Pinpoint the cell where the given text exists, returning its [X, Y] midpoint coordinate. 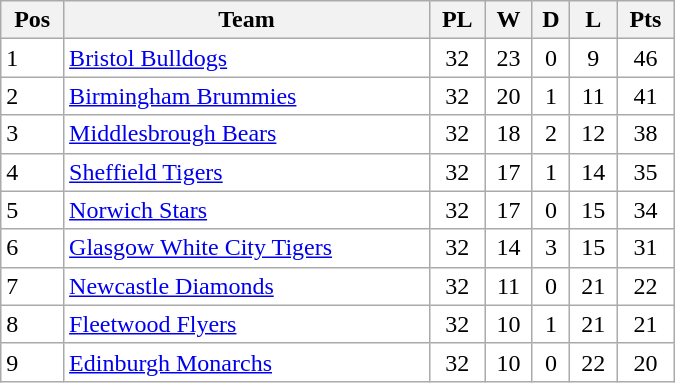
41 [646, 96]
6 [32, 248]
D [551, 20]
18 [508, 134]
31 [646, 248]
Team [247, 20]
PL [457, 20]
38 [646, 134]
8 [32, 324]
46 [646, 58]
7 [32, 286]
Middlesbrough Bears [247, 134]
Bristol Bulldogs [247, 58]
Birmingham Brummies [247, 96]
23 [508, 58]
Fleetwood Flyers [247, 324]
L [594, 20]
12 [594, 134]
Pts [646, 20]
Pos [32, 20]
4 [32, 172]
35 [646, 172]
W [508, 20]
5 [32, 210]
Newcastle Diamonds [247, 286]
Glasgow White City Tigers [247, 248]
34 [646, 210]
Norwich Stars [247, 210]
Edinburgh Monarchs [247, 362]
Sheffield Tigers [247, 172]
